Identify which cell holds the provided text, then report its [X, Y] central coordinate. 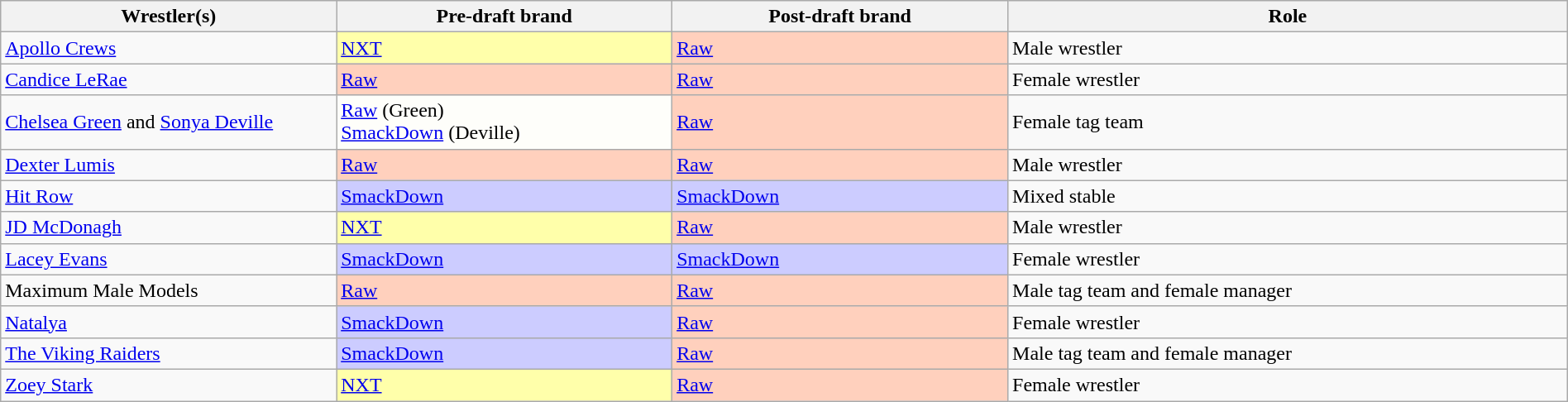
Post-draft brand [840, 17]
Mixed stable [1288, 196]
Female tag team [1288, 122]
Dexter Lumis [169, 165]
Hit Row [169, 196]
Pre-draft brand [504, 17]
Chelsea Green and Sonya Deville [169, 122]
The Viking Raiders [169, 353]
Candice LeRae [169, 79]
Apollo Crews [169, 48]
JD McDonagh [169, 227]
Role [1288, 17]
Natalya [169, 322]
Maximum Male Models [169, 290]
Lacey Evans [169, 259]
Raw (Green)SmackDown (Deville) [504, 122]
Wrestler(s) [169, 17]
Zoey Stark [169, 385]
